Identify which cell holds the provided text, then report its [X, Y] central coordinate. 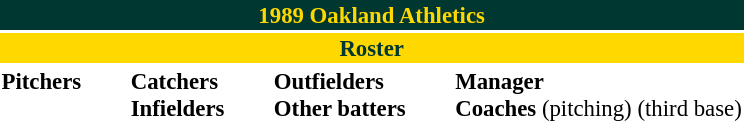
1989 Oakland Athletics [372, 15]
Roster [372, 48]
